Return (X, Y) of the center of cell containing provided text 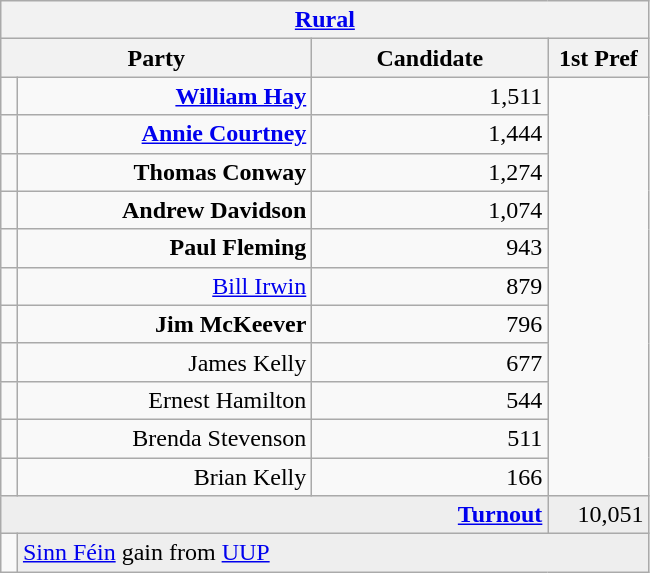
Annie Courtney (164, 134)
Bill Irwin (164, 286)
Rural (325, 20)
10,051 (598, 515)
Candidate (430, 58)
1,074 (430, 210)
Sinn Féin gain from UUP (333, 553)
879 (430, 286)
Jim McKeever (164, 324)
1,274 (430, 172)
Paul Fleming (164, 248)
William Hay (164, 96)
1,511 (430, 96)
511 (430, 438)
James Kelly (164, 362)
544 (430, 400)
677 (430, 362)
Brian Kelly (164, 477)
Brenda Stevenson (164, 438)
Andrew Davidson (164, 210)
Thomas Conway (164, 172)
Party (156, 58)
943 (430, 248)
1,444 (430, 134)
166 (430, 477)
Ernest Hamilton (164, 400)
Turnout (274, 515)
1st Pref (598, 58)
796 (430, 324)
